Search for the cell housing the specified text and yield its [X, Y] center coordinate. 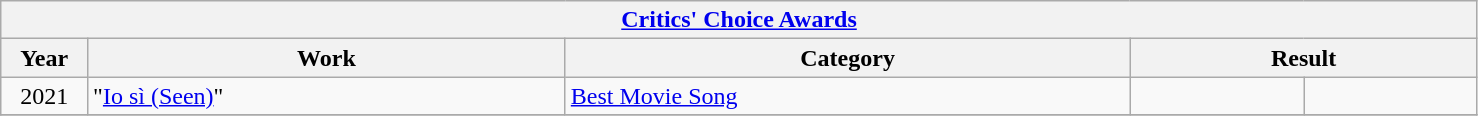
2021 [44, 96]
Category [848, 58]
Year [44, 58]
Critics' Choice Awards [740, 20]
Work [327, 58]
Result [1304, 58]
"Io sì (Seen)" [327, 96]
Best Movie Song [848, 96]
